Output the (x, y) coordinate of the center of the cell containing the given text.  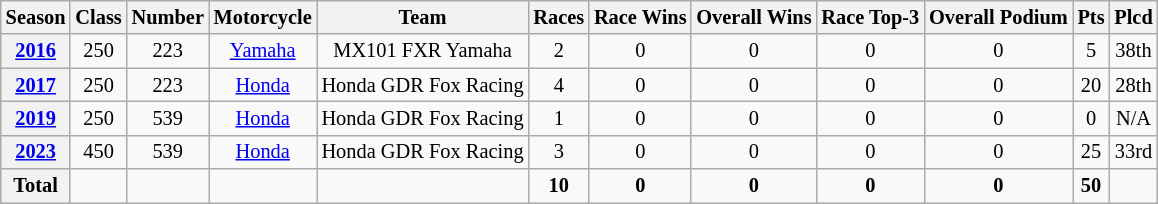
10 (558, 186)
1 (558, 118)
Total (36, 186)
5 (1092, 51)
MX101 FXR Yamaha (423, 51)
20 (1092, 85)
Team (423, 17)
Overall Podium (998, 17)
Yamaha (263, 51)
Class (98, 17)
2016 (36, 51)
Race Wins (640, 17)
28th (1133, 85)
2019 (36, 118)
33rd (1133, 152)
Season (36, 17)
Overall Wins (754, 17)
Race Top-3 (870, 17)
38th (1133, 51)
N/A (1133, 118)
Plcd (1133, 17)
Number (168, 17)
Pts (1092, 17)
4 (558, 85)
Races (558, 17)
2023 (36, 152)
Motorcycle (263, 17)
450 (98, 152)
25 (1092, 152)
3 (558, 152)
2017 (36, 85)
2 (558, 51)
50 (1092, 186)
